Output the (x, y) coordinate of the center of the cell containing the given text.  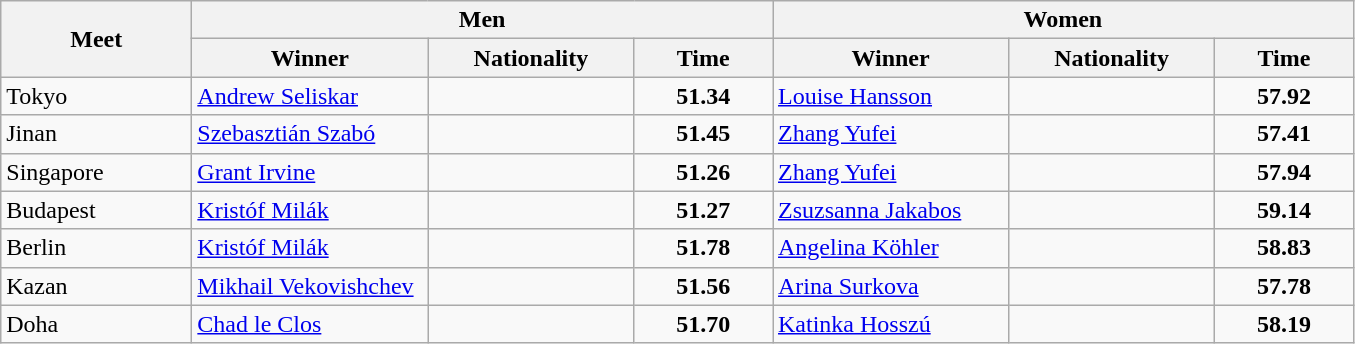
Zsuzsanna Jakabos (890, 210)
Singapore (96, 172)
51.34 (704, 96)
57.41 (1284, 134)
Jinan (96, 134)
59.14 (1284, 210)
Meet (96, 39)
Doha (96, 324)
Kazan (96, 286)
57.92 (1284, 96)
57.94 (1284, 172)
Berlin (96, 248)
51.45 (704, 134)
Andrew Seliskar (310, 96)
58.83 (1284, 248)
Angelina Köhler (890, 248)
Mikhail Vekovishchev (310, 286)
Women (1062, 20)
Arina Surkova (890, 286)
57.78 (1284, 286)
51.78 (704, 248)
Grant Irvine (310, 172)
Budapest (96, 210)
58.19 (1284, 324)
Tokyo (96, 96)
51.56 (704, 286)
Chad le Clos (310, 324)
Men (482, 20)
Katinka Hosszú (890, 324)
Louise Hansson (890, 96)
51.26 (704, 172)
Szebasztián Szabó (310, 134)
51.70 (704, 324)
51.27 (704, 210)
